Output the [X, Y] coordinate of the center of the cell containing the given text.  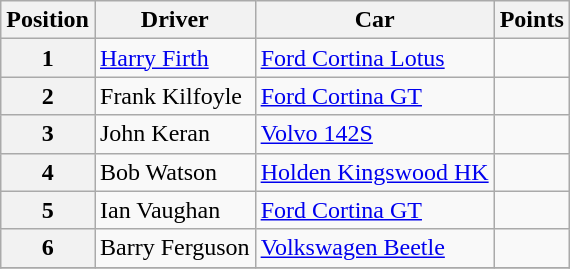
3 [48, 134]
Ian Vaughan [174, 210]
Position [48, 20]
Holden Kingswood HK [374, 172]
6 [48, 248]
Harry Firth [174, 58]
Driver [174, 20]
Frank Kilfoyle [174, 96]
Points [532, 20]
1 [48, 58]
4 [48, 172]
Bob Watson [174, 172]
5 [48, 210]
Ford Cortina Lotus [374, 58]
2 [48, 96]
Volvo 142S [374, 134]
John Keran [174, 134]
Barry Ferguson [174, 248]
Volkswagen Beetle [374, 248]
Car [374, 20]
